Detect which cell encompasses the target text, then output its [X, Y] center coordinate. 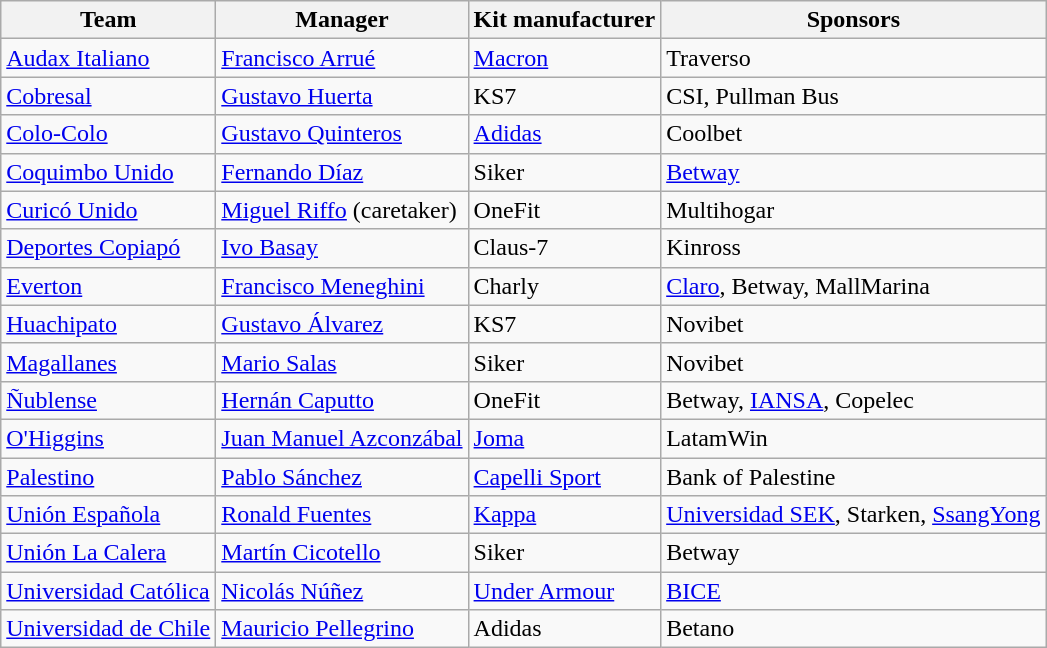
BICE [854, 591]
Francisco Meneghini [342, 286]
Francisco Arrué [342, 58]
Sponsors [854, 20]
Ronald Fuentes [342, 515]
Palestino [108, 477]
Kinross [854, 248]
Ñublense [108, 400]
Coolbet [854, 134]
Nicolás Núñez [342, 591]
Multihogar [854, 210]
Audax Italiano [108, 58]
Manager [342, 20]
Magallanes [108, 362]
O'Higgins [108, 438]
Macron [564, 58]
Unión Española [108, 515]
Unión La Calera [108, 553]
CSI, Pullman Bus [854, 96]
Gustavo Quinteros [342, 134]
Deportes Copiapó [108, 248]
Ivo Basay [342, 248]
Universidad SEK, Starken, SsangYong [854, 515]
Universidad de Chile [108, 629]
LatamWin [854, 438]
Betway, IANSA, Copelec [854, 400]
Miguel Riffo (caretaker) [342, 210]
Bank of Palestine [854, 477]
Cobresal [108, 96]
Pablo Sánchez [342, 477]
Kit manufacturer [564, 20]
Capelli Sport [564, 477]
Traverso [854, 58]
Hernán Caputto [342, 400]
Martín Cicotello [342, 553]
Fernando Díaz [342, 172]
Under Armour [564, 591]
Mario Salas [342, 362]
Betano [854, 629]
Huachipato [108, 324]
Claro, Betway, MallMarina [854, 286]
Curicó Unido [108, 210]
Charly [564, 286]
Joma [564, 438]
Colo-Colo [108, 134]
Mauricio Pellegrino [342, 629]
Gustavo Huerta [342, 96]
Juan Manuel Azconzábal [342, 438]
Gustavo Álvarez [342, 324]
Team [108, 20]
Coquimbo Unido [108, 172]
Claus-7 [564, 248]
Universidad Católica [108, 591]
Kappa [564, 515]
Everton [108, 286]
